Return the (X, Y) coordinate for the center point of the cell that contains the specified text.  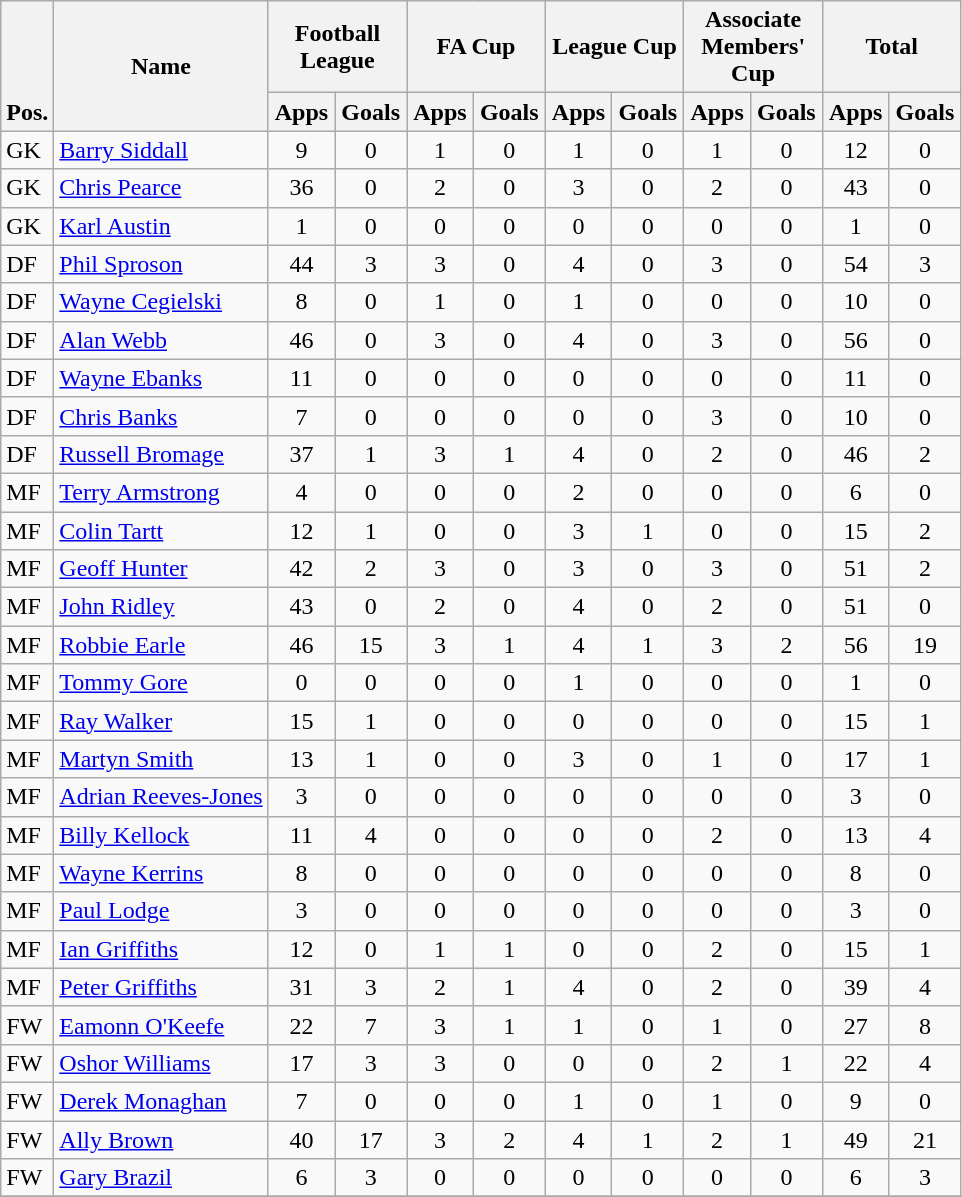
44 (302, 264)
37 (302, 454)
Barry Siddall (161, 150)
Ray Walker (161, 721)
Name (161, 66)
Football League (338, 47)
49 (856, 1139)
Chris Banks (161, 416)
Terry Armstrong (161, 492)
Phil Sproson (161, 264)
Paul Lodge (161, 911)
Chris Pearce (161, 188)
Geoff Hunter (161, 569)
Colin Tartt (161, 531)
Ally Brown (161, 1139)
Martyn Smith (161, 759)
Wayne Cegielski (161, 302)
Alan Webb (161, 340)
Eamonn O'Keefe (161, 1025)
Pos. (28, 66)
Peter Griffiths (161, 987)
Derek Monaghan (161, 1101)
Billy Kellock (161, 835)
Wayne Ebanks (161, 378)
Associate Members' Cup (754, 47)
Karl Austin (161, 226)
Ian Griffiths (161, 949)
31 (302, 987)
John Ridley (161, 607)
19 (925, 645)
Tommy Gore (161, 683)
42 (302, 569)
54 (856, 264)
Adrian Reeves-Jones (161, 797)
Oshor Williams (161, 1063)
36 (302, 188)
Total (892, 47)
27 (856, 1025)
Wayne Kerrins (161, 873)
League Cup (614, 47)
39 (856, 987)
21 (925, 1139)
Robbie Earle (161, 645)
Gary Brazil (161, 1178)
40 (302, 1139)
Russell Bromage (161, 454)
FA Cup (476, 47)
